Return the [X, Y] coordinate for the center point of the cell that contains the specified text.  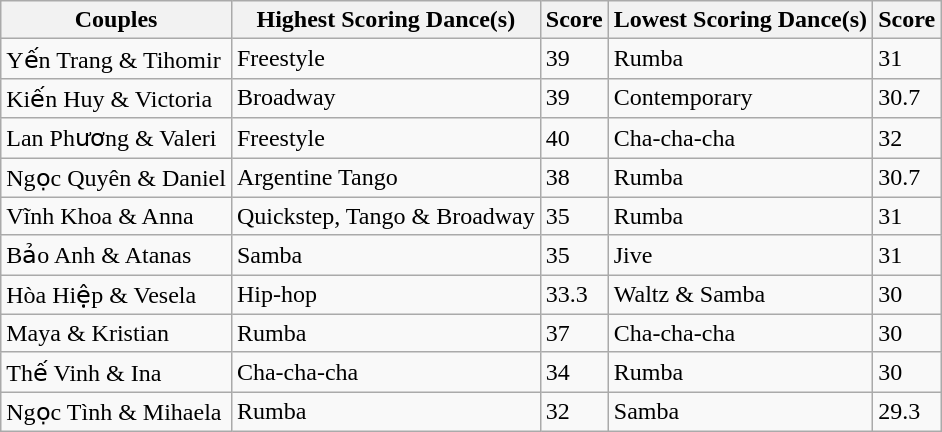
Hip-hop [386, 295]
Argentine Tango [386, 178]
Yến Trang & Tihomir [116, 59]
Ngọc Tình & Mihaela [116, 412]
Broadway [386, 98]
Waltz & Samba [740, 295]
Kiến Huy & Victoria [116, 98]
Couples [116, 20]
Jive [740, 255]
37 [574, 333]
34 [574, 372]
Quickstep, Tango & Broadway [386, 216]
Contemporary [740, 98]
Vĩnh Khoa & Anna [116, 216]
40 [574, 138]
Thế Vinh & Ina [116, 372]
33.3 [574, 295]
Maya & Kristian [116, 333]
29.3 [907, 412]
Highest Scoring Dance(s) [386, 20]
Ngọc Quyên & Daniel [116, 178]
Hòa Hiệp & Vesela [116, 295]
38 [574, 178]
Bảo Anh & Atanas [116, 255]
Lowest Scoring Dance(s) [740, 20]
Lan Phương & Valeri [116, 138]
